Capture the cell that displays the provided text and extract its [x, y] central coordinate. 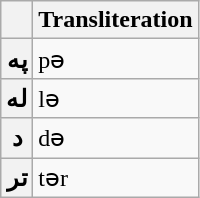
په [17, 59]
pə [116, 59]
lə [116, 98]
تر [17, 178]
له [17, 98]
Transliteration [116, 20]
د [17, 138]
tər [116, 178]
də [116, 138]
